Determine the [X, Y] coordinate at the center of the cell enclosing the given text.  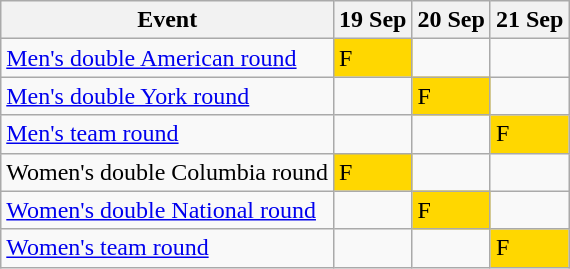
19 Sep [373, 20]
Women's team round [168, 248]
Men's team round [168, 134]
Men's double American round [168, 58]
Event [168, 20]
Men's double York round [168, 96]
Women's double National round [168, 210]
Women's double Columbia round [168, 172]
20 Sep [451, 20]
21 Sep [529, 20]
